Pinpoint the cell where the given text exists, returning its [x, y] midpoint coordinate. 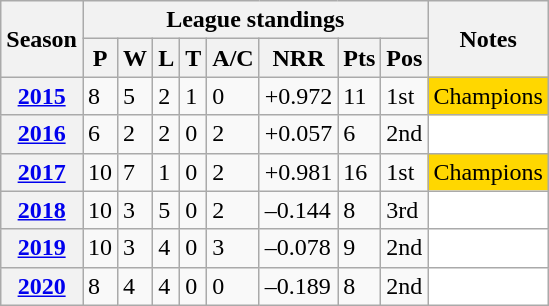
L [166, 58]
NRR [298, 58]
Season [42, 39]
W [136, 58]
–0.078 [298, 248]
2019 [42, 248]
16 [360, 172]
2018 [42, 210]
Notes [488, 39]
9 [360, 248]
2020 [42, 286]
7 [136, 172]
League standings [254, 20]
+0.972 [298, 96]
2015 [42, 96]
3rd [404, 210]
A/C [233, 58]
+0.981 [298, 172]
P [100, 58]
–0.189 [298, 286]
Pts [360, 58]
2016 [42, 134]
11 [360, 96]
Pos [404, 58]
T [194, 58]
+0.057 [298, 134]
2017 [42, 172]
–0.144 [298, 210]
